Provide the [x, y] coordinate of the cell's center where the given text is located.  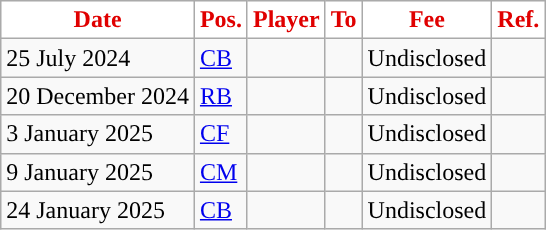
Fee [427, 20]
20 December 2024 [98, 96]
CF [220, 134]
24 January 2025 [98, 210]
Date [98, 20]
To [344, 20]
25 July 2024 [98, 58]
CM [220, 172]
Pos. [220, 20]
Player [286, 20]
RB [220, 96]
Ref. [518, 20]
3 January 2025 [98, 134]
9 January 2025 [98, 172]
